Return [X, Y] of the center of cell containing provided text 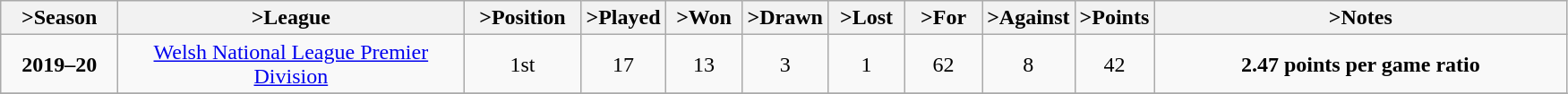
>Points [1114, 18]
2.47 points per game ratio [1361, 64]
1 [866, 64]
>Notes [1361, 18]
42 [1114, 64]
17 [623, 64]
>For [944, 18]
>Season [59, 18]
>Against [1028, 18]
>Drawn [784, 18]
>Won [704, 18]
3 [784, 64]
>League [291, 18]
>Lost [866, 18]
1st [523, 64]
62 [944, 64]
2019–20 [59, 64]
8 [1028, 64]
Welsh National League Premier Division [291, 64]
>Position [523, 18]
>Played [623, 18]
13 [704, 64]
